For the text-containing cell, return its midpoint in (x, y) coordinate format. 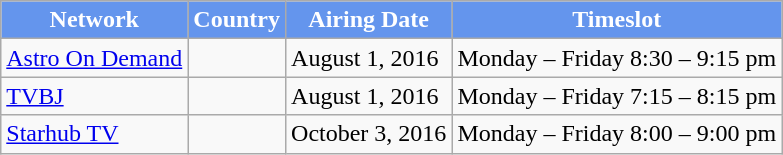
Monday – Friday 7:15 – 8:15 pm (617, 96)
Monday – Friday 8:00 – 9:00 pm (617, 134)
Network (94, 20)
Airing Date (369, 20)
Country (237, 20)
Monday – Friday 8:30 – 9:15 pm (617, 58)
October 3, 2016 (369, 134)
Starhub TV (94, 134)
Astro On Demand (94, 58)
Timeslot (617, 20)
TVBJ (94, 96)
